Pinpoint the cell where the given text exists, returning its (X, Y) midpoint coordinate. 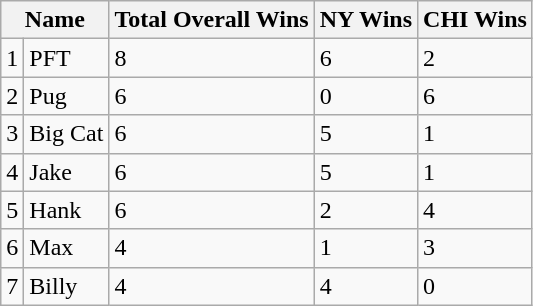
PFT (66, 58)
Billy (66, 286)
Hank (66, 210)
CHI Wins (476, 20)
8 (212, 58)
Big Cat (66, 134)
Total Overall Wins (212, 20)
Pug (66, 96)
NY Wins (366, 20)
Jake (66, 172)
Max (66, 248)
7 (12, 286)
Name (55, 20)
